Locate the cell with the specified text and output its [X, Y] center coordinate. 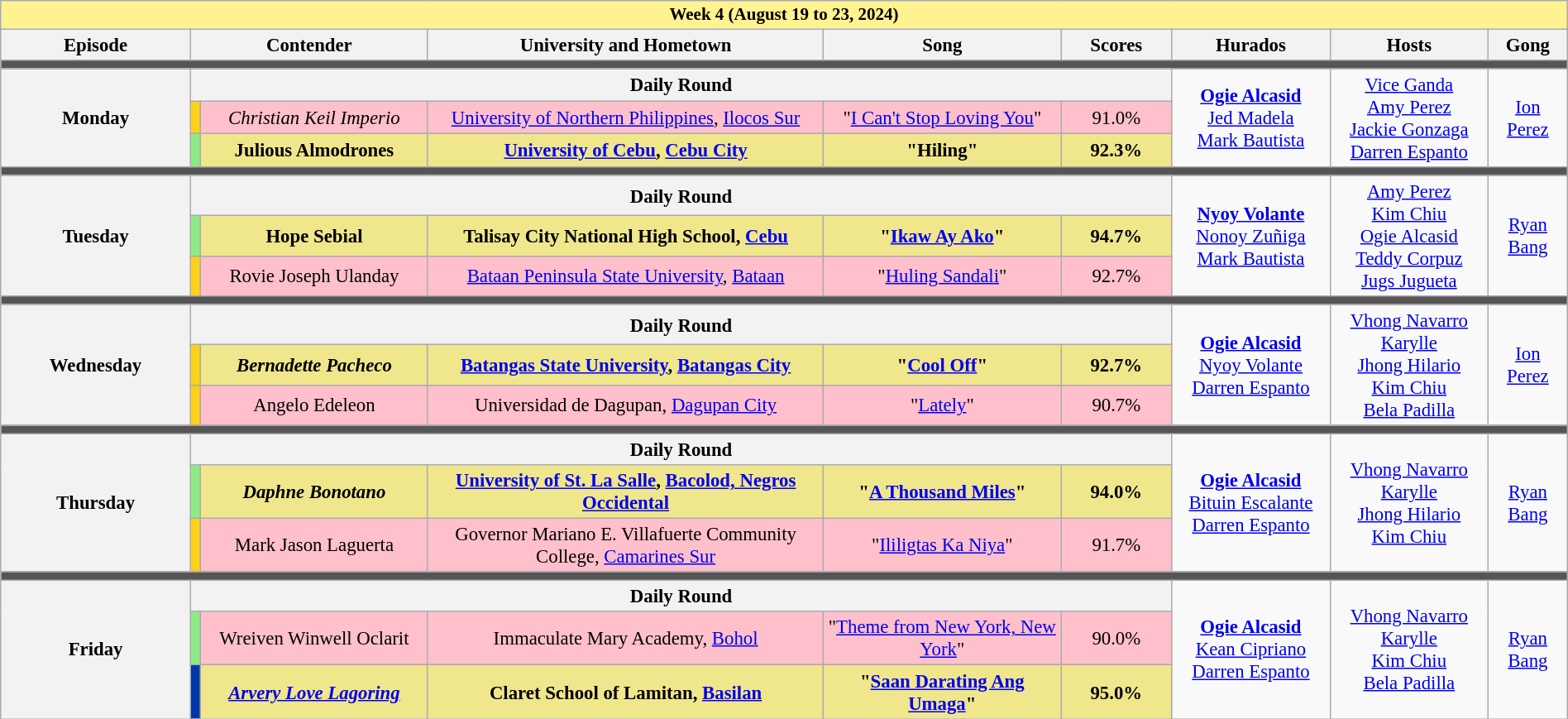
Scores [1116, 45]
Ogie AlcasidKean CiprianoDarren Espanto [1250, 650]
Christian Keil Imperio [314, 118]
"Lately" [943, 405]
"Saan Darating Ang Umaga" [943, 692]
"Cool Off" [943, 366]
95.0% [1116, 692]
"Huling Sandali" [943, 276]
Ogie AlcasidBituin EscalanteDarren Espanto [1250, 503]
Vhong NavarroKarylleKim ChiuBela Padilla [1409, 650]
Song [943, 45]
Angelo Edeleon [314, 405]
94.7% [1116, 237]
Batangas State University, Batangas City [625, 366]
Vice GandaAmy PerezJackie GonzagaDarren Espanto [1409, 117]
Vhong NavarroKarylleJhong HilarioKim Chiu [1409, 503]
Immaculate Mary Academy, Bohol [625, 639]
"I Can't Stop Loving You" [943, 118]
"Hiling" [943, 151]
University of St. La Salle, Bacolod, Negros Occidental [625, 491]
Talisay City National High School, Cebu [625, 237]
"A Thousand Miles" [943, 491]
Hosts [1409, 45]
"Ikaw Ay Ako" [943, 237]
Ogie AlcasidJed MadelaMark Bautista [1250, 117]
Contender [309, 45]
91.0% [1116, 118]
Universidad de Dagupan, Dagupan City [625, 405]
91.7% [1116, 546]
90.0% [1116, 639]
Friday [96, 650]
Daphne Bonotano [314, 491]
Rovie Joseph Ulanday [314, 276]
Nyoy VolanteNonoy ZuñigaMark Bautista [1250, 236]
Episode [96, 45]
Tuesday [96, 236]
University of Cebu, Cebu City [625, 151]
Julious Almodrones [314, 151]
Thursday [96, 503]
Mark Jason Laguerta [314, 546]
92.3% [1116, 151]
Gong [1528, 45]
Ogie AlcasidNyoy VolanteDarren Espanto [1250, 365]
90.7% [1116, 405]
Monday [96, 117]
94.0% [1116, 491]
Bernadette Pacheco [314, 366]
"Theme from New York, New York" [943, 639]
University and Hometown [625, 45]
Week 4 (August 19 to 23, 2024) [784, 15]
Amy PerezKim ChiuOgie AlcasidTeddy CorpuzJugs Jugueta [1409, 236]
Bataan Peninsula State University, Bataan [625, 276]
Vhong NavarroKarylleJhong HilarioKim ChiuBela Padilla [1409, 365]
Claret School of Lamitan, Basilan [625, 692]
University of Northern Philippines, Ilocos Sur [625, 118]
Arvery Love Lagoring [314, 692]
Hope Sebial [314, 237]
Wednesday [96, 365]
"Ililigtas Ka Niya" [943, 546]
Governor Mariano E. Villafuerte Community College, Camarines Sur [625, 546]
Hurados [1250, 45]
Wreiven Winwell Oclarit [314, 639]
